Capture the cell that displays the provided text and extract its (x, y) central coordinate. 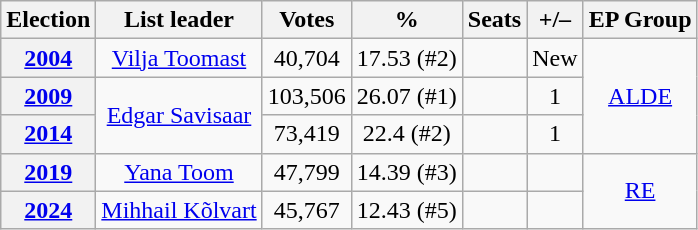
2004 (48, 58)
12.43 (#5) (406, 210)
Election (48, 20)
22.4 (#2) (406, 134)
14.39 (#3) (406, 172)
40,704 (306, 58)
RE (640, 191)
New (555, 58)
Seats (494, 20)
17.53 (#2) (406, 58)
47,799 (306, 172)
2024 (48, 210)
73,419 (306, 134)
EP Group (640, 20)
% (406, 20)
Mihhail Kõlvart (179, 210)
Votes (306, 20)
Vilja Toomast (179, 58)
26.07 (#1) (406, 96)
List leader (179, 20)
Yana Toom (179, 172)
Edgar Savisaar (179, 115)
+/– (555, 20)
45,767 (306, 210)
2014 (48, 134)
2019 (48, 172)
103,506 (306, 96)
2009 (48, 96)
ALDE (640, 96)
